Detect which cell encompasses the target text, then output its (X, Y) center coordinate. 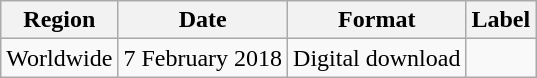
Worldwide (60, 58)
Digital download (377, 58)
7 February 2018 (203, 58)
Region (60, 20)
Format (377, 20)
Label (501, 20)
Date (203, 20)
